Extract the (x, y) coordinate from the center of the cell holding the provided text.  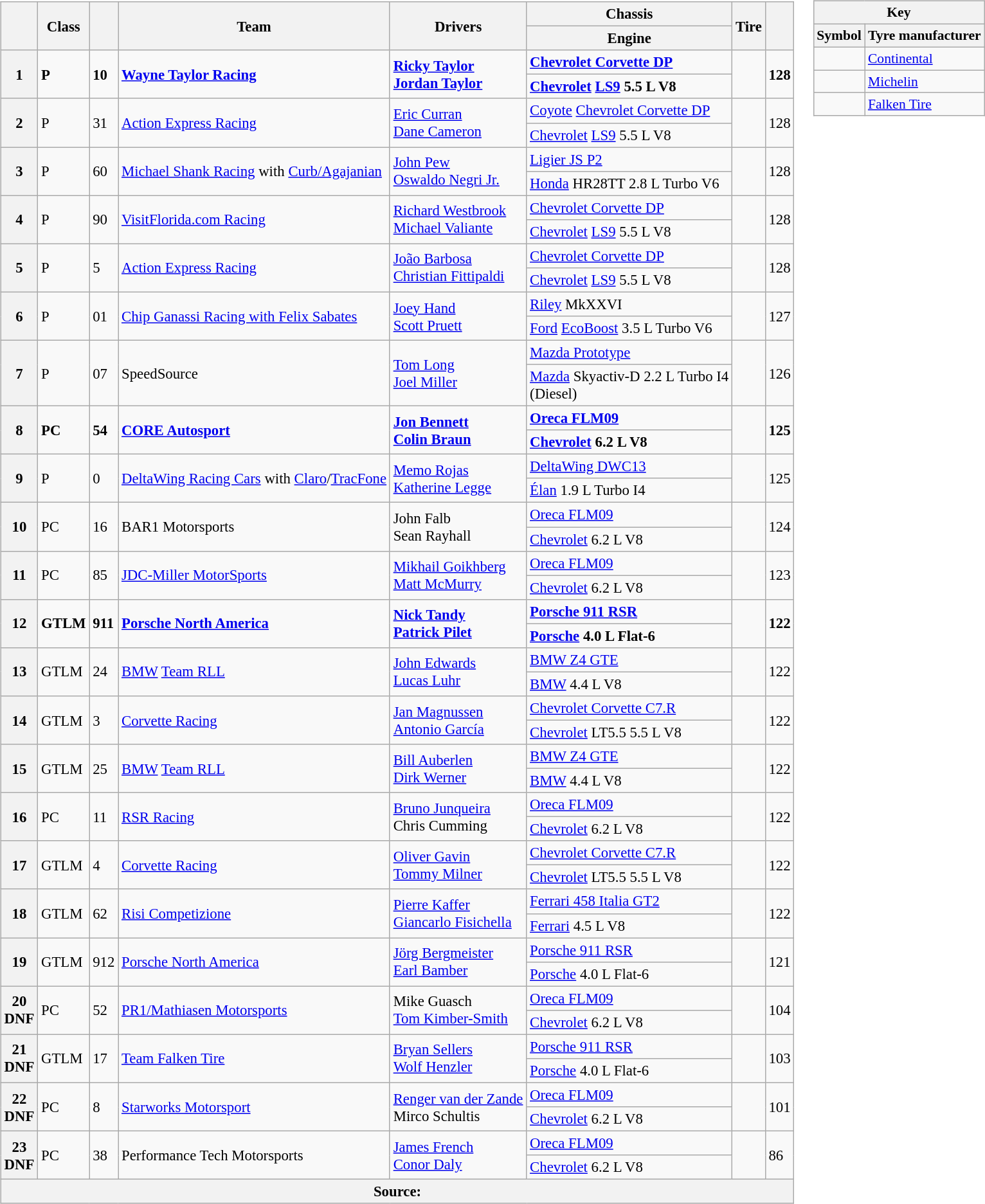
Pierre Kaffer Giancarlo Fisichella (458, 913)
19 (19, 962)
25 (104, 769)
123 (779, 575)
Starworks Motorsport (255, 1107)
Tire (749, 26)
Mazda Prototype (629, 352)
Ricky Taylor Jordan Taylor (458, 75)
Ferrari 4.5 L V8 (629, 926)
Symbol (839, 35)
9 (19, 478)
Memo Rojas Katherine Legge (458, 478)
VisitFlorida.com Racing (255, 220)
101 (779, 1107)
Mazda Skyactiv-D 2.2 L Turbo I4(Diesel) (629, 386)
Drivers (458, 26)
BAR1 Motorsports (255, 527)
Michelin (925, 82)
James French Conor Daly (458, 1155)
1 (19, 75)
15 (19, 769)
62 (104, 913)
Michael Shank Racing with Curb/Agajanian (255, 171)
54 (104, 431)
Oliver Gavin Tommy Milner (458, 865)
60 (104, 171)
22DNF (19, 1107)
07 (104, 373)
Bill Auberlen Dirk Werner (458, 769)
38 (104, 1155)
Ligier JS P2 (629, 159)
Coyote Chevrolet Corvette DP (629, 111)
912 (104, 962)
JDC-Miller MotorSports (255, 575)
SpeedSource (255, 373)
127 (779, 316)
Eric Curran Dane Cameron (458, 122)
Mikhail Goikhberg Matt McMurry (458, 575)
Wayne Taylor Racing (255, 75)
Chassis (629, 14)
13 (19, 671)
John Pew Oswaldo Negri Jr. (458, 171)
Class (64, 26)
DeltaWing Racing Cars with Claro/TracFone (255, 478)
Team Falken Tire (255, 1058)
124 (779, 527)
104 (779, 1011)
Jörg Bergmeister Earl Bamber (458, 962)
Key (899, 13)
0 (104, 478)
Source: (397, 1192)
121 (779, 962)
Honda HR28TT 2.8 L Turbo V6 (629, 183)
7 (19, 373)
Risi Competizione (255, 913)
João Barbosa Christian Fittipaldi (458, 267)
Richard Westbrook Michael Valiante (458, 220)
31 (104, 122)
Joey Hand Scott Pruett (458, 316)
Renger van der Zande Mirco Schultis (458, 1107)
Jan Magnussen Antonio García (458, 720)
911 (104, 624)
6 (19, 316)
18 (19, 913)
14 (19, 720)
DeltaWing DWC13 (629, 467)
Tyre manufacturer (925, 35)
Riley MkXXVI (629, 304)
20DNF (19, 1011)
Bryan Sellers Wolf Henzler (458, 1058)
24 (104, 671)
Jon Bennett Colin Braun (458, 431)
Élan 1.9 L Turbo I4 (629, 490)
23DNF (19, 1155)
Falken Tire (925, 104)
01 (104, 316)
RSR Racing (255, 816)
12 (19, 624)
90 (104, 220)
85 (104, 575)
Ferrari 458 Italia GT2 (629, 901)
Engine (629, 39)
Performance Tech Motorsports (255, 1155)
52 (104, 1011)
21DNF (19, 1058)
2 (19, 122)
Bruno Junqueira Chris Cumming (458, 816)
Nick Tandy Patrick Pilet (458, 624)
Team (255, 26)
John Edwards Lucas Luhr (458, 671)
103 (779, 1058)
Chip Ganassi Racing with Felix Sabates (255, 316)
PR1/Mathiasen Motorsports (255, 1011)
Continental (925, 58)
86 (779, 1155)
Ford EcoBoost 3.5 L Turbo V6 (629, 328)
John Falb Sean Rayhall (458, 527)
Tom Long Joel Miller (458, 373)
126 (779, 373)
Mike Guasch Tom Kimber-Smith (458, 1011)
CORE Autosport (255, 431)
